Identify which cell holds the provided text, then report its (X, Y) central coordinate. 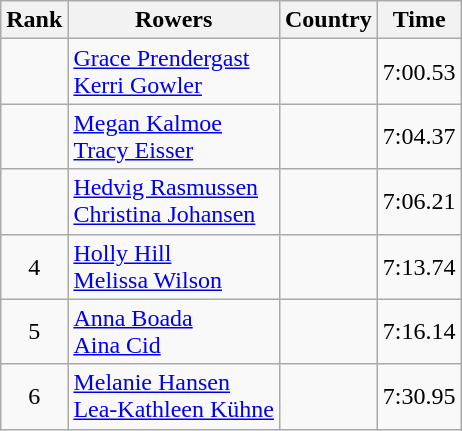
7:04.37 (419, 136)
Melanie HansenLea-Kathleen Kühne (174, 396)
7:30.95 (419, 396)
5 (34, 332)
4 (34, 266)
Grace PrendergastKerri Gowler (174, 72)
7:06.21 (419, 202)
Rank (34, 20)
Anna BoadaAina Cid (174, 332)
7:16.14 (419, 332)
7:00.53 (419, 72)
Megan KalmoeTracy Eisser (174, 136)
Time (419, 20)
Rowers (174, 20)
6 (34, 396)
Country (328, 20)
Hedvig RasmussenChristina Johansen (174, 202)
Holly HillMelissa Wilson (174, 266)
7:13.74 (419, 266)
